Output the (x, y) coordinate of the center of the cell containing the given text.  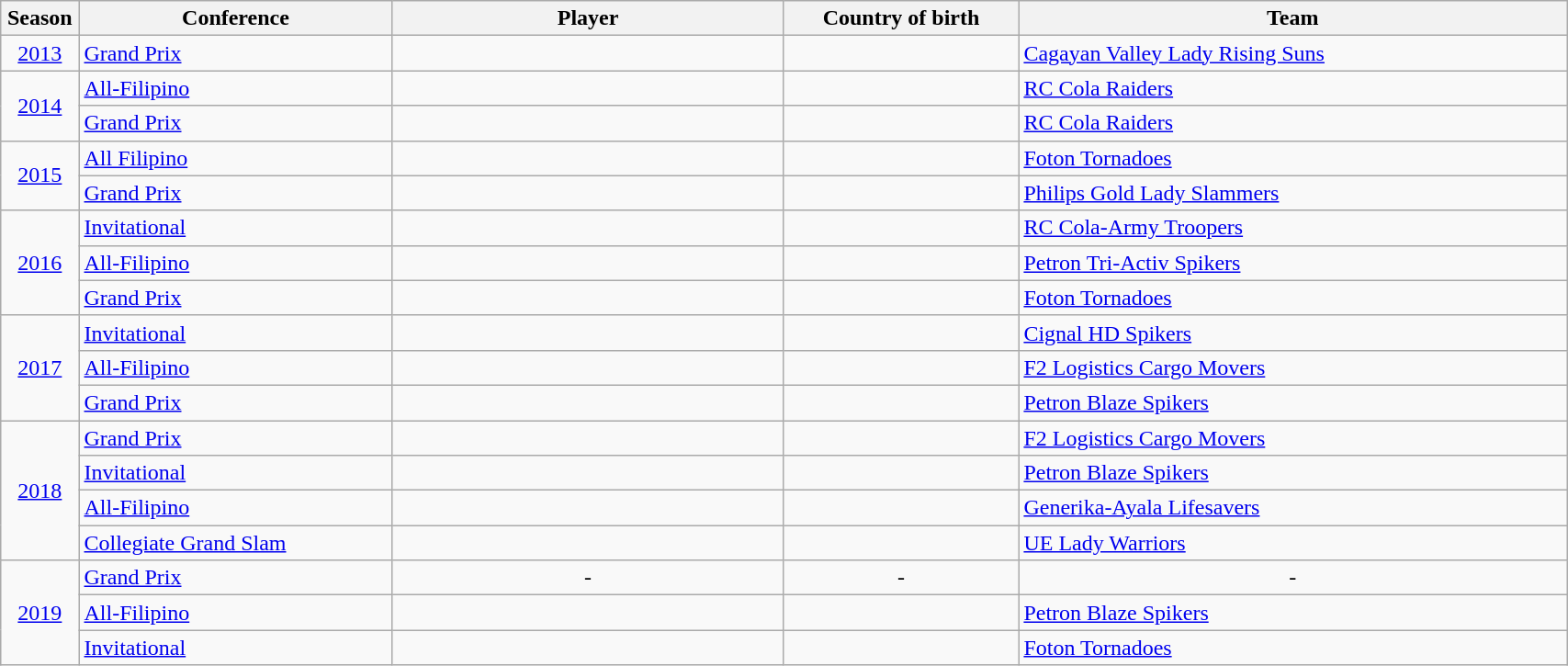
2018 (40, 491)
Generika-Ayala Lifesavers (1293, 508)
Cignal HD Spikers (1293, 333)
Philips Gold Lady Slammers (1293, 193)
2017 (40, 367)
2013 (40, 53)
2015 (40, 175)
UE Lady Warriors (1293, 543)
Team (1293, 18)
Petron Tri-Activ Spikers (1293, 263)
All Filipino (235, 158)
Player (588, 18)
Collegiate Grand Slam (235, 543)
Season (40, 18)
2014 (40, 106)
2019 (40, 613)
Country of birth (901, 18)
RC Cola-Army Troopers (1293, 228)
2016 (40, 263)
Conference (235, 18)
Cagayan Valley Lady Rising Suns (1293, 53)
